Scan for the cell matching the given text and deliver its [x, y] coordinate at center. 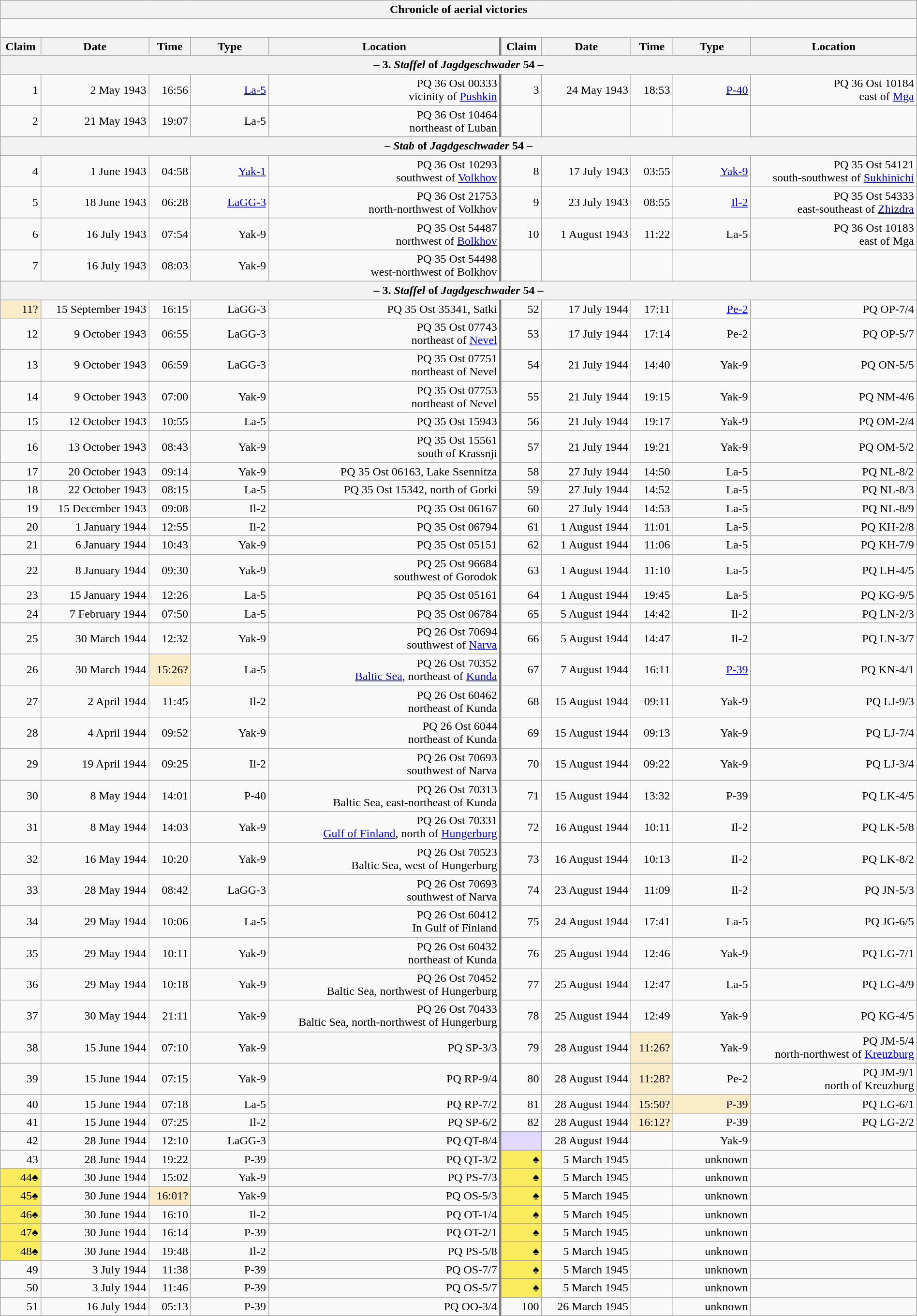
80 [521, 1079]
17 July 1943 [586, 171]
24 [20, 613]
58 [521, 472]
PQ JM-9/1 north of Kreuzburg [834, 1079]
19 April 1944 [95, 764]
PQ 35 Ost 07751 northeast of Nevel [385, 366]
2 [20, 121]
30 May 1944 [95, 1016]
25 [20, 638]
10:20 [170, 859]
PQ 35 Ost 15342, north of Gorki [385, 490]
PQ SP-3/3 [385, 1048]
08:03 [170, 265]
28 [20, 733]
PQ 26 Ost 70433Baltic Sea, north-northwest of Hungerburg [385, 1016]
38 [20, 1048]
13:32 [652, 796]
73 [521, 859]
16:10 [170, 1214]
76 [521, 953]
PQ OT-2/1 [385, 1233]
PQ LJ-9/3 [834, 701]
PQ LG-4/9 [834, 985]
5 [20, 202]
Chronicle of aerial victories [458, 10]
10:18 [170, 985]
66 [521, 638]
09:13 [652, 733]
4 [20, 171]
PQ LN-3/7 [834, 638]
33 [20, 890]
PQ 26 Ost 70331Gulf of Finland, north of Hungerburg [385, 827]
79 [521, 1048]
12 October 1943 [95, 422]
PQ 35 Ost 06167 [385, 508]
48♠ [20, 1251]
16:56 [170, 90]
36 [20, 985]
27 [20, 701]
PQ 35 Ost 54487 northwest of Bolkhov [385, 234]
45♠ [20, 1196]
26 [20, 669]
12:26 [170, 595]
56 [521, 422]
PQ RP-7/2 [385, 1104]
16:15 [170, 309]
PQ KH-2/8 [834, 527]
8 January 1944 [95, 570]
PQ 35 Ost 07743 northeast of Nevel [385, 334]
12 [20, 334]
11:22 [652, 234]
70 [521, 764]
20 October 1943 [95, 472]
11:10 [652, 570]
PQ 26 Ost 60432northeast of Kunda [385, 953]
PQ 36 Ost 10184east of Mga [834, 90]
PQ LG-6/1 [834, 1104]
03:55 [652, 171]
19:21 [652, 447]
23 [20, 595]
46♠ [20, 1214]
PQ 36 Ost 10464 northeast of Luban [385, 121]
24 May 1943 [586, 90]
PQ NL-8/2 [834, 472]
PQ KG-9/5 [834, 595]
19 [20, 508]
22 [20, 570]
14:42 [652, 613]
PQ 36 Ost 00333vicinity of Pushkin [385, 90]
PQ 35 Ost 15943 [385, 422]
PQ 36 Ost 10293 southwest of Volkhov [385, 171]
– Stab of Jagdgeschwader 54 – [458, 146]
07:25 [170, 1122]
55 [521, 397]
PQ OM-5/2 [834, 447]
24 August 1944 [586, 922]
15 December 1943 [95, 508]
PQ JM-5/4 north-northwest of Kreuzburg [834, 1048]
7 [20, 265]
21 May 1943 [95, 121]
37 [20, 1016]
23 July 1943 [586, 202]
PQ KG-4/5 [834, 1016]
17 [20, 472]
PQ JG-6/5 [834, 922]
9 [521, 202]
52 [521, 309]
32 [20, 859]
07:18 [170, 1104]
7 February 1944 [95, 613]
18 June 1943 [95, 202]
PQ 26 Ost 70694 southwest of Narva [385, 638]
PQ ON-5/5 [834, 366]
PQ LK-8/2 [834, 859]
11:01 [652, 527]
07:50 [170, 613]
75 [521, 922]
28 May 1944 [95, 890]
11? [20, 309]
19:17 [652, 422]
PQ LJ-3/4 [834, 764]
20 [20, 527]
13 October 1943 [95, 447]
35 [20, 953]
04:58 [170, 171]
PQ 26 Ost 70452Baltic Sea, northwest of Hungerburg [385, 985]
10:43 [170, 545]
15:02 [170, 1178]
PQ 26 Ost 60412In Gulf of Finland [385, 922]
21 [20, 545]
PQ KH-7/9 [834, 545]
21:11 [170, 1016]
PQ PS-5/8 [385, 1251]
15 September 1943 [95, 309]
49 [20, 1270]
69 [521, 733]
PQ 35 Ost 15561 south of Krassnji [385, 447]
11:38 [170, 1270]
43 [20, 1159]
2 May 1943 [95, 90]
15 January 1944 [95, 595]
PQ NL-8/3 [834, 490]
12:55 [170, 527]
2 April 1944 [95, 701]
18:53 [652, 90]
50 [20, 1288]
68 [521, 701]
47♠ [20, 1233]
PQ 35 Ost 54498 west-northwest of Bolkhov [385, 265]
PQ KN-4/1 [834, 669]
11:46 [170, 1288]
61 [521, 527]
15:26? [170, 669]
PQ OO-3/4 [385, 1306]
06:59 [170, 366]
59 [521, 490]
07:10 [170, 1048]
29 [20, 764]
13 [20, 366]
PQ OS-7/7 [385, 1270]
44♠ [20, 1178]
6 January 1944 [95, 545]
09:30 [170, 570]
34 [20, 922]
19:22 [170, 1159]
PQ JN-5/3 [834, 890]
PQ 26 Ost 70352Baltic Sea, northeast of Kunda [385, 669]
3 [521, 90]
10 [521, 234]
14:53 [652, 508]
PQ LN-2/3 [834, 613]
PQ 35 Ost 54121 south-southwest of Sukhinichi [834, 171]
19:48 [170, 1251]
1 August 1943 [586, 234]
10:13 [652, 859]
72 [521, 827]
17:41 [652, 922]
09:14 [170, 472]
82 [521, 1122]
71 [521, 796]
PQ 36 Ost 21753 north-northwest of Volkhov [385, 202]
PQ LK-5/8 [834, 827]
78 [521, 1016]
12:10 [170, 1140]
74 [521, 890]
62 [521, 545]
10:06 [170, 922]
PQ PS-7/3 [385, 1178]
PQ 26 Ost 70313Baltic Sea, east-northeast of Kunda [385, 796]
81 [521, 1104]
65 [521, 613]
06:55 [170, 334]
14:47 [652, 638]
30 [20, 796]
17:14 [652, 334]
16:01? [170, 1196]
16:11 [652, 669]
41 [20, 1122]
PQ 35 Ost 06794 [385, 527]
18 [20, 490]
16:14 [170, 1233]
08:42 [170, 890]
PQ 25 Ost 96684 southwest of Gorodok [385, 570]
22 October 1943 [95, 490]
23 August 1944 [586, 890]
11:06 [652, 545]
17:11 [652, 309]
14:40 [652, 366]
PQ 35 Ost 06163, Lake Ssennitza [385, 472]
08:55 [652, 202]
64 [521, 595]
10:55 [170, 422]
42 [20, 1140]
PQ OM-2/4 [834, 422]
16 May 1944 [95, 859]
PQ 36 Ost 10183east of Mga [834, 234]
60 [521, 508]
PQ QT-8/4 [385, 1140]
PQ RP-9/4 [385, 1079]
PQ QT-3/2 [385, 1159]
15 [20, 422]
06:28 [170, 202]
08:15 [170, 490]
PQ 26 Ost 60462northeast of Kunda [385, 701]
PQ LK-4/5 [834, 796]
09:52 [170, 733]
PQ LG-7/1 [834, 953]
14:52 [652, 490]
PQ 35 Ost 54333 east-southeast of Zhizdra [834, 202]
14:50 [652, 472]
PQ NM-4/6 [834, 397]
63 [521, 570]
09:11 [652, 701]
54 [521, 366]
PQ 35 Ost 35341, Satki [385, 309]
1 [20, 90]
PQ LG-2/2 [834, 1122]
PQ OP-5/7 [834, 334]
11:28? [652, 1079]
PQ OS-5/7 [385, 1288]
40 [20, 1104]
PQ 35 Ost 05151 [385, 545]
PQ 26 Ost 6044northeast of Kunda [385, 733]
77 [521, 985]
15:50? [652, 1104]
1 January 1944 [95, 527]
PQ NL-8/9 [834, 508]
14:01 [170, 796]
16 [20, 447]
05:13 [170, 1306]
19:15 [652, 397]
67 [521, 669]
26 March 1945 [586, 1306]
09:08 [170, 508]
PQ OT-1/4 [385, 1214]
PQ 35 Ost 07753 northeast of Nevel [385, 397]
PQ LJ-7/4 [834, 733]
09:22 [652, 764]
PQ OP-7/4 [834, 309]
PQ 35 Ost 06784 [385, 613]
07:00 [170, 397]
51 [20, 1306]
12:47 [652, 985]
PQ OS-5/3 [385, 1196]
11:45 [170, 701]
16:12? [652, 1122]
14:03 [170, 827]
08:43 [170, 447]
14 [20, 397]
11:09 [652, 890]
1 June 1943 [95, 171]
PQ 26 Ost 70523Baltic Sea, west of Hungerburg [385, 859]
8 [521, 171]
12:46 [652, 953]
7 August 1944 [586, 669]
31 [20, 827]
07:54 [170, 234]
11:26? [652, 1048]
19:07 [170, 121]
07:15 [170, 1079]
4 April 1944 [95, 733]
PQ LH-4/5 [834, 570]
12:49 [652, 1016]
12:32 [170, 638]
100 [521, 1306]
16 July 1944 [95, 1306]
53 [521, 334]
57 [521, 447]
PQ SP-6/2 [385, 1122]
19:45 [652, 595]
6 [20, 234]
Yak-1 [229, 171]
39 [20, 1079]
PQ 35 Ost 05161 [385, 595]
09:25 [170, 764]
